Return the (X, Y) coordinate for the center point of the cell that contains the specified text.  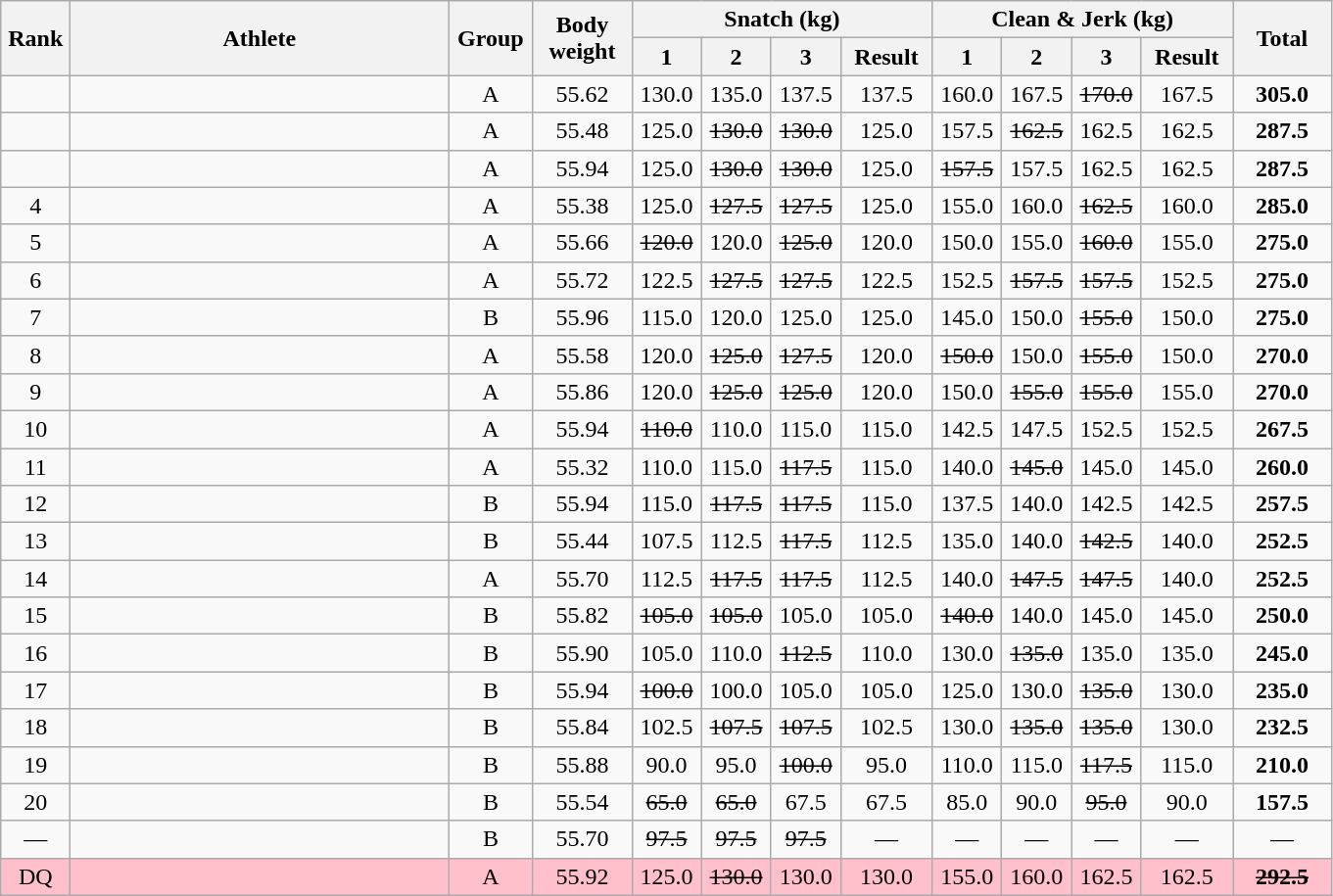
55.82 (582, 616)
DQ (35, 876)
245.0 (1281, 653)
55.54 (582, 802)
55.88 (582, 765)
55.62 (582, 94)
292.5 (1281, 876)
55.66 (582, 243)
170.0 (1107, 94)
55.96 (582, 317)
55.90 (582, 653)
6 (35, 280)
16 (35, 653)
55.92 (582, 876)
250.0 (1281, 616)
18 (35, 728)
11 (35, 467)
15 (35, 616)
55.44 (582, 542)
5 (35, 243)
55.86 (582, 392)
10 (35, 429)
12 (35, 504)
285.0 (1281, 206)
257.5 (1281, 504)
17 (35, 690)
55.38 (582, 206)
85.0 (968, 802)
14 (35, 579)
55.72 (582, 280)
260.0 (1281, 467)
19 (35, 765)
Snatch (kg) (782, 20)
Group (491, 38)
Total (1281, 38)
Body weight (582, 38)
232.5 (1281, 728)
55.84 (582, 728)
305.0 (1281, 94)
267.5 (1281, 429)
Clean & Jerk (kg) (1083, 20)
8 (35, 354)
20 (35, 802)
Athlete (260, 38)
9 (35, 392)
7 (35, 317)
Rank (35, 38)
235.0 (1281, 690)
4 (35, 206)
210.0 (1281, 765)
13 (35, 542)
55.32 (582, 467)
55.48 (582, 131)
55.58 (582, 354)
